Return (x, y) of the center of cell containing provided text 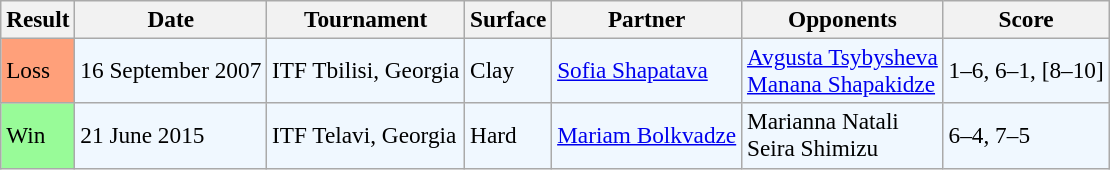
Opponents (843, 19)
ITF Tbilisi, Georgia (366, 70)
Date (171, 19)
ITF Telavi, Georgia (366, 136)
Marianna Natali Seira Shimizu (843, 136)
1–6, 6–1, [8–10] (1026, 70)
16 September 2007 (171, 70)
Score (1026, 19)
Mariam Bolkvadze (647, 136)
Partner (647, 19)
Avgusta Tsybysheva Manana Shapakidze (843, 70)
Clay (508, 70)
Loss (38, 70)
Result (38, 19)
Sofia Shapatava (647, 70)
Hard (508, 136)
6–4, 7–5 (1026, 136)
Surface (508, 19)
Win (38, 136)
21 June 2015 (171, 136)
Tournament (366, 19)
